Identify which cell holds the provided text, then report its (X, Y) central coordinate. 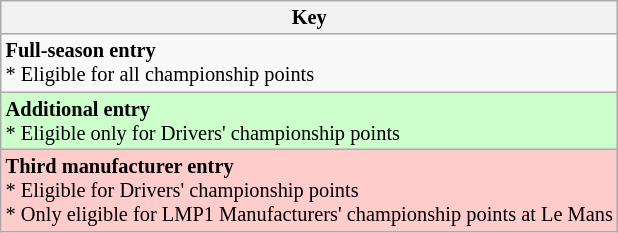
Full-season entry* Eligible for all championship points (310, 63)
Key (310, 17)
Third manufacturer entry* Eligible for Drivers' championship points* Only eligible for LMP1 Manufacturers' championship points at Le Mans (310, 190)
Additional entry* Eligible only for Drivers' championship points (310, 121)
